For the text-containing cell, return its midpoint in [x, y] coordinate format. 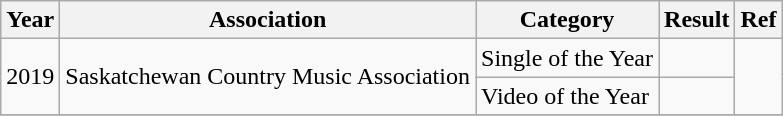
2019 [30, 77]
Category [568, 20]
Association [268, 20]
Year [30, 20]
Result [697, 20]
Video of the Year [568, 96]
Saskatchewan Country Music Association [268, 77]
Ref [758, 20]
Single of the Year [568, 58]
